Return (x, y) of the center of cell containing provided text 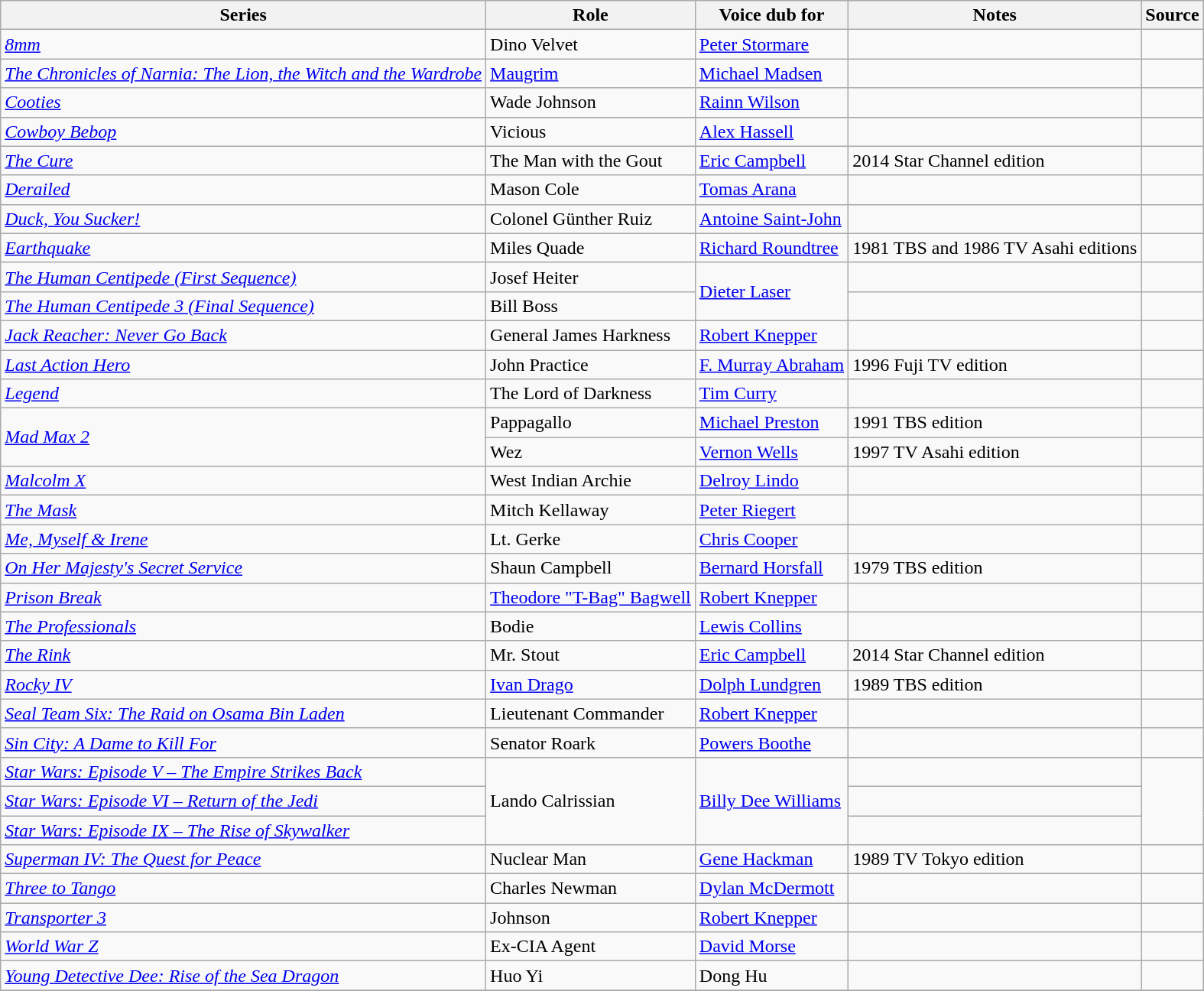
8mm (243, 44)
Mitch Kellaway (591, 510)
The Professionals (243, 626)
Lando Calrissian (591, 801)
Superman IV: The Quest for Peace (243, 859)
The Chronicles of Narnia: The Lion, the Witch and the Wardrobe (243, 73)
Vicious (591, 132)
Duck, You Sucker! (243, 219)
Seal Team Six: The Raid on Osama Bin Laden (243, 713)
Dieter Laser (771, 291)
1981 TBS and 1986 TV Asahi editions (995, 248)
Wez (591, 452)
Jack Reacher: Never Go Back (243, 335)
Young Detective Dee: Rise of the Sea Dragon (243, 976)
Bernard Horsfall (771, 568)
Malcolm X (243, 481)
Sin City: A Dame to Kill For (243, 742)
Mason Cole (591, 190)
Wade Johnson (591, 102)
The Cure (243, 161)
Theodore "T-Bag" Bagwell (591, 597)
Bodie (591, 626)
1979 TBS edition (995, 568)
Peter Stormare (771, 44)
Tomas Arana (771, 190)
Tim Curry (771, 394)
Cowboy Bebop (243, 132)
Series (243, 15)
1997 TV Asahi edition (995, 452)
Delroy Lindo (771, 481)
The Mask (243, 510)
Ivan Drago (591, 684)
Lieutenant Commander (591, 713)
Lewis Collins (771, 626)
Dong Hu (771, 976)
Johnson (591, 918)
Star Wars: Episode VI – Return of the Jedi (243, 801)
Role (591, 15)
Rocky IV (243, 684)
Alex Hassell (771, 132)
Legend (243, 394)
Richard Roundtree (771, 248)
Star Wars: Episode IX – The Rise of Skywalker (243, 830)
1991 TBS edition (995, 423)
General James Harkness (591, 335)
The Human Centipede (First Sequence) (243, 277)
Rainn Wilson (771, 102)
Shaun Campbell (591, 568)
Transporter 3 (243, 918)
The Rink (243, 655)
Cooties (243, 102)
Mr. Stout (591, 655)
Mad Max 2 (243, 437)
1996 Fuji TV edition (995, 365)
Huo Yi (591, 976)
Pappagallo (591, 423)
Prison Break (243, 597)
Miles Quade (591, 248)
Peter Riegert (771, 510)
1989 TV Tokyo edition (995, 859)
Dylan McDermott (771, 889)
Last Action Hero (243, 365)
Gene Hackman (771, 859)
Chris Cooper (771, 539)
Billy Dee Williams (771, 801)
Me, Myself & Irene (243, 539)
Maugrim (591, 73)
West Indian Archie (591, 481)
The Lord of Darkness (591, 394)
The Human Centipede 3 (Final Sequence) (243, 306)
Three to Tango (243, 889)
Powers Boothe (771, 742)
1989 TBS edition (995, 684)
Source (1173, 15)
David Morse (771, 947)
John Practice (591, 365)
Lt. Gerke (591, 539)
On Her Majesty's Secret Service (243, 568)
Colonel Günther Ruiz (591, 219)
Dolph Lundgren (771, 684)
Vernon Wells (771, 452)
Senator Roark (591, 742)
Earthquake (243, 248)
Nuclear Man (591, 859)
Dino Velvet (591, 44)
Charles Newman (591, 889)
F. Murray Abraham (771, 365)
Voice dub for (771, 15)
Michael Preston (771, 423)
Notes (995, 15)
Derailed (243, 190)
The Man with the Gout (591, 161)
Michael Madsen (771, 73)
Josef Heiter (591, 277)
World War Z (243, 947)
Ex-CIA Agent (591, 947)
Antoine Saint-John (771, 219)
Bill Boss (591, 306)
Star Wars: Episode V – The Empire Strikes Back (243, 772)
